For the text-containing cell, return its midpoint in (X, Y) coordinate format. 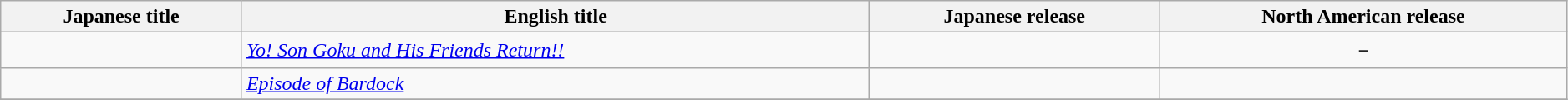
Yo! Son Goku and His Friends Return!! (556, 50)
－ (1363, 50)
Japanese release (1014, 17)
Episode of Bardock (556, 83)
North American release (1363, 17)
Japanese title (122, 17)
English title (556, 17)
